Return (X, Y) of the center of cell containing provided text 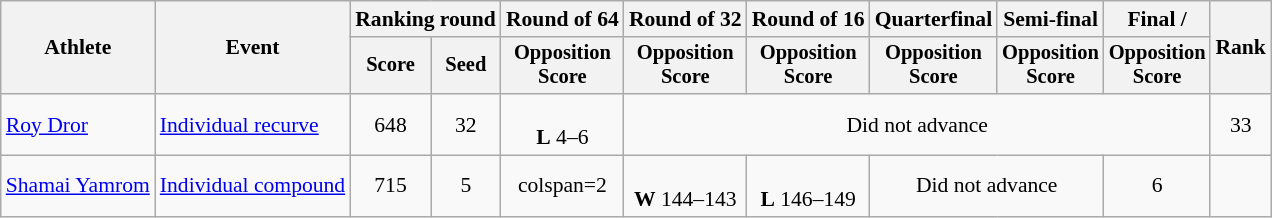
Ranking round (426, 19)
W 144–143 (686, 186)
Score (390, 66)
Final / (1158, 19)
Athlete (78, 48)
Round of 64 (562, 19)
6 (1158, 186)
Seed (466, 66)
Semi-final (1050, 19)
L 146–149 (808, 186)
Event (252, 48)
Round of 16 (808, 19)
Individual recurve (252, 124)
32 (466, 124)
33 (1240, 124)
Quarterfinal (934, 19)
Roy Dror (78, 124)
L 4–6 (562, 124)
colspan=2 (562, 186)
Round of 32 (686, 19)
715 (390, 186)
648 (390, 124)
Individual compound (252, 186)
Rank (1240, 48)
Shamai Yamrom (78, 186)
5 (466, 186)
